For the text-containing cell, return its midpoint in (X, Y) coordinate format. 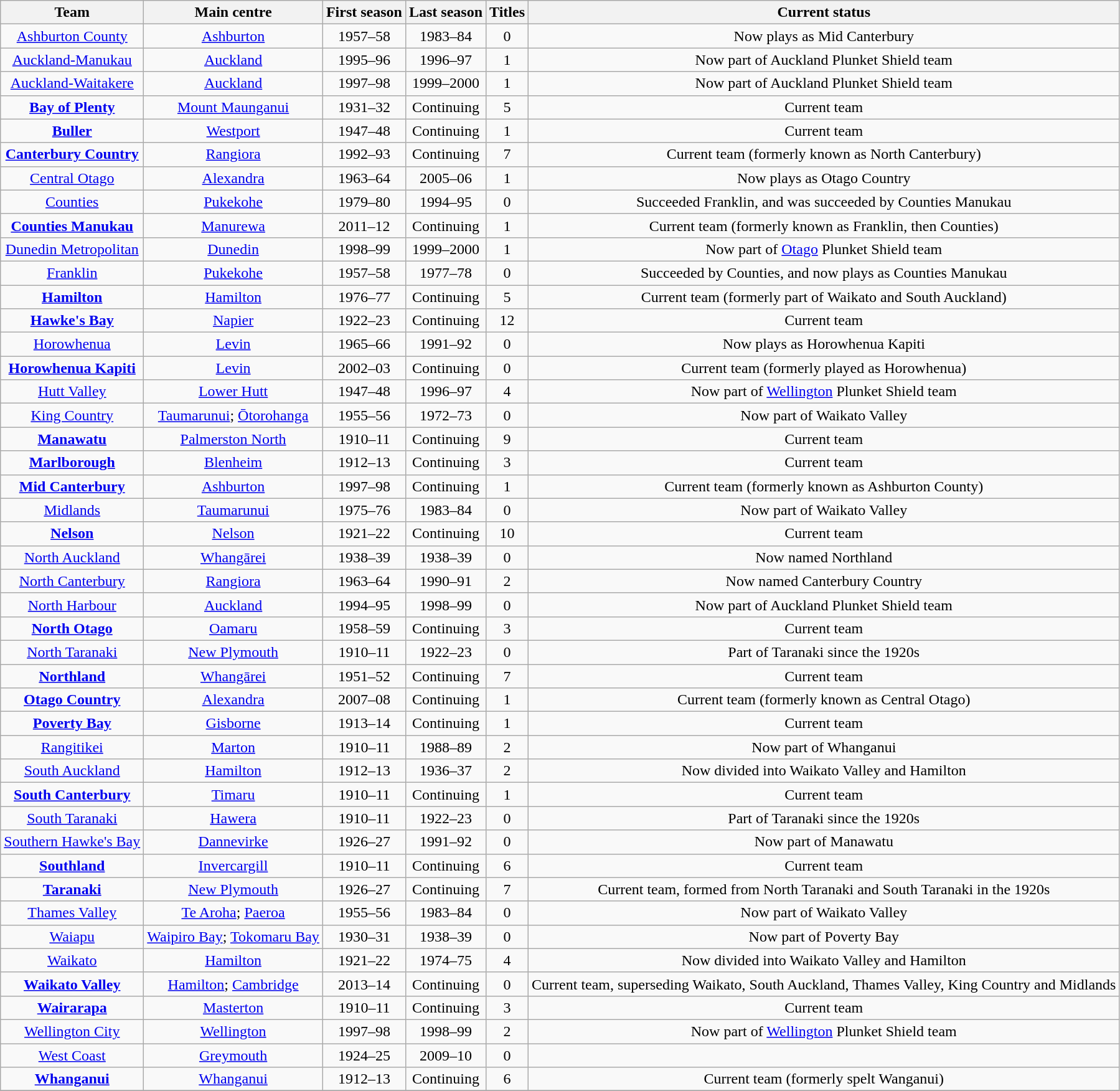
Succeeded Franklin, and was succeeded by Counties Manukau (824, 202)
Hamilton; Cambridge (233, 984)
1951–52 (364, 676)
West Coast (72, 1056)
Taranaki (72, 889)
1924–25 (364, 1056)
Westport (233, 131)
Current team (formerly known as Central Otago) (824, 700)
Thames Valley (72, 913)
Napier (233, 321)
Buller (72, 131)
Now part of Poverty Bay (824, 937)
Current team (formerly played as Horowhenua) (824, 368)
1972–73 (446, 415)
Waiapu (72, 937)
1958–59 (364, 628)
1988–89 (446, 747)
Dunedin Metropolitan (72, 249)
Now plays as Mid Canterbury (824, 36)
Main centre (233, 12)
1976–77 (364, 297)
Auckland-Waitakere (72, 83)
Wellington City (72, 1031)
Gisborne (233, 724)
Horowhenua (72, 344)
Current status (824, 12)
2009–10 (446, 1056)
Bay of Plenty (72, 107)
1931–32 (364, 107)
Current team, superseding Waikato, South Auckland, Thames Valley, King Country and Midlands (824, 984)
Palmerston North (233, 439)
Northland (72, 676)
Manurewa (233, 225)
South Auckland (72, 771)
North Harbour (72, 605)
Now plays as Horowhenua Kapiti (824, 344)
North Taranaki (72, 652)
Taumarunui (233, 510)
1936–37 (446, 771)
Auckland-Manukau (72, 60)
2007–08 (364, 700)
2013–14 (364, 984)
Last season (446, 12)
1979–80 (364, 202)
Central Otago (72, 178)
Now named Northland (824, 557)
Southern Hawke's Bay (72, 842)
Oamaru (233, 628)
Wairarapa (72, 1008)
Waikato Valley (72, 984)
Now part of Whanganui (824, 747)
1995–96 (364, 60)
King Country (72, 415)
Timaru (233, 795)
2002–03 (364, 368)
12 (507, 321)
Hawera (233, 818)
2011–12 (364, 225)
1974–75 (446, 960)
Current team (formerly spelt Wanganui) (824, 1079)
Waikato (72, 960)
Current team (formerly known as Franklin, then Counties) (824, 225)
Now plays as Otago Country (824, 178)
Now named Canterbury Country (824, 581)
Wellington (233, 1031)
1930–31 (364, 937)
Team (72, 12)
9 (507, 439)
Hawke's Bay (72, 321)
1992–93 (364, 154)
Current team (formerly known as Ashburton County) (824, 486)
1977–78 (446, 273)
South Canterbury (72, 795)
Hutt Valley (72, 392)
South Taranaki (72, 818)
Succeeded by Counties, and now plays as Counties Manukau (824, 273)
North Canterbury (72, 581)
Masterton (233, 1008)
North Auckland (72, 557)
Waipiro Bay; Tokomaru Bay (233, 937)
Titles (507, 12)
Current team, formed from North Taranaki and South Taranaki in the 1920s (824, 889)
1913–14 (364, 724)
Marton (233, 747)
Dannevirke (233, 842)
2005–06 (446, 178)
Mount Maunganui (233, 107)
Mid Canterbury (72, 486)
Counties Manukau (72, 225)
10 (507, 534)
1990–91 (446, 581)
Poverty Bay (72, 724)
Manawatu (72, 439)
Rangitikei (72, 747)
Te Aroha; Paeroa (233, 913)
Horowhenua Kapiti (72, 368)
Otago Country (72, 700)
Current team (formerly part of Waikato and South Auckland) (824, 297)
Greymouth (233, 1056)
Dunedin (233, 249)
1965–66 (364, 344)
Franklin (72, 273)
Midlands (72, 510)
Lower Hutt (233, 392)
Ashburton County (72, 36)
1975–76 (364, 510)
Southland (72, 866)
Invercargill (233, 866)
Now part of Manawatu (824, 842)
North Otago (72, 628)
First season (364, 12)
Counties (72, 202)
Blenheim (233, 463)
Taumarunui; Ōtorohanga (233, 415)
Now part of Otago Plunket Shield team (824, 249)
Current team (formerly known as North Canterbury) (824, 154)
Marlborough (72, 463)
Canterbury Country (72, 154)
